Extract the [X, Y] coordinate from the center of the cell holding the provided text.  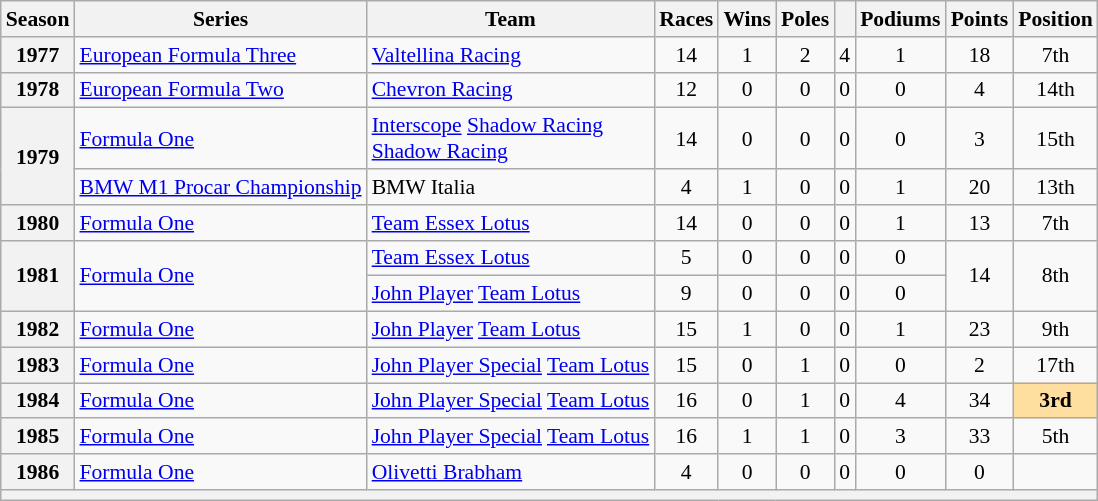
5th [1055, 437]
Valtellina Racing [511, 55]
1985 [38, 437]
Position [1055, 19]
BMW M1 Procar Championship [220, 187]
33 [980, 437]
Olivetti Brabham [511, 472]
Chevron Racing [511, 90]
Races [686, 19]
8th [1055, 276]
20 [980, 187]
3rd [1055, 401]
BMW Italia [511, 187]
1986 [38, 472]
9 [686, 294]
1982 [38, 330]
1978 [38, 90]
1983 [38, 365]
Series [220, 19]
12 [686, 90]
15th [1055, 138]
34 [980, 401]
1980 [38, 223]
1979 [38, 156]
Interscope Shadow RacingShadow Racing [511, 138]
9th [1055, 330]
1984 [38, 401]
1981 [38, 276]
Season [38, 19]
13 [980, 223]
1977 [38, 55]
Wins [747, 19]
23 [980, 330]
17th [1055, 365]
Team [511, 19]
13th [1055, 187]
Poles [805, 19]
Points [980, 19]
European Formula Three [220, 55]
18 [980, 55]
Podiums [900, 19]
5 [686, 258]
14th [1055, 90]
European Formula Two [220, 90]
